Detect which cell encompasses the target text, then output its (x, y) center coordinate. 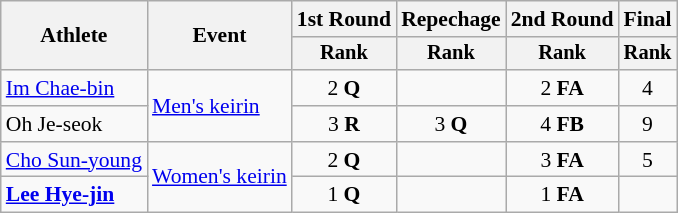
1 Q (344, 195)
Event (220, 36)
4 FB (562, 124)
5 (647, 160)
3 FA (562, 160)
4 (647, 88)
Lee Hye-jin (74, 195)
3 R (344, 124)
2 FA (562, 88)
Oh Je-seok (74, 124)
Women's keirin (220, 178)
Cho Sun-young (74, 160)
Repechage (451, 19)
1st Round (344, 19)
9 (647, 124)
Im Chae-bin (74, 88)
Athlete (74, 36)
3 Q (451, 124)
Final (647, 19)
Men's keirin (220, 106)
1 FA (562, 195)
2nd Round (562, 19)
